Return [X, Y] of the center of cell containing provided text 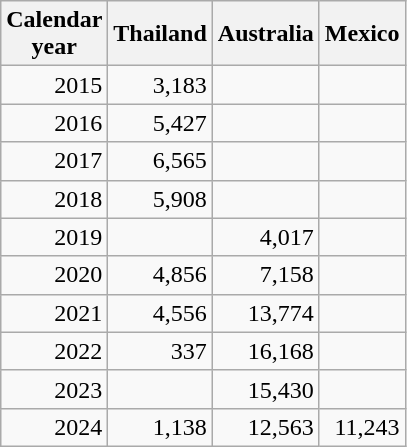
2017 [54, 161]
4,017 [266, 237]
2024 [54, 427]
4,856 [160, 275]
11,243 [362, 427]
337 [160, 351]
7,158 [266, 275]
Thailand [160, 34]
6,565 [160, 161]
2019 [54, 237]
2022 [54, 351]
13,774 [266, 313]
2021 [54, 313]
15,430 [266, 389]
2016 [54, 123]
2023 [54, 389]
12,563 [266, 427]
16,168 [266, 351]
2018 [54, 199]
Mexico [362, 34]
5,908 [160, 199]
5,427 [160, 123]
Calendaryear [54, 34]
2020 [54, 275]
2015 [54, 85]
4,556 [160, 313]
3,183 [160, 85]
1,138 [160, 427]
Australia [266, 34]
